Find where the given text appears and provide that cell's center as (X, Y) coordinate. 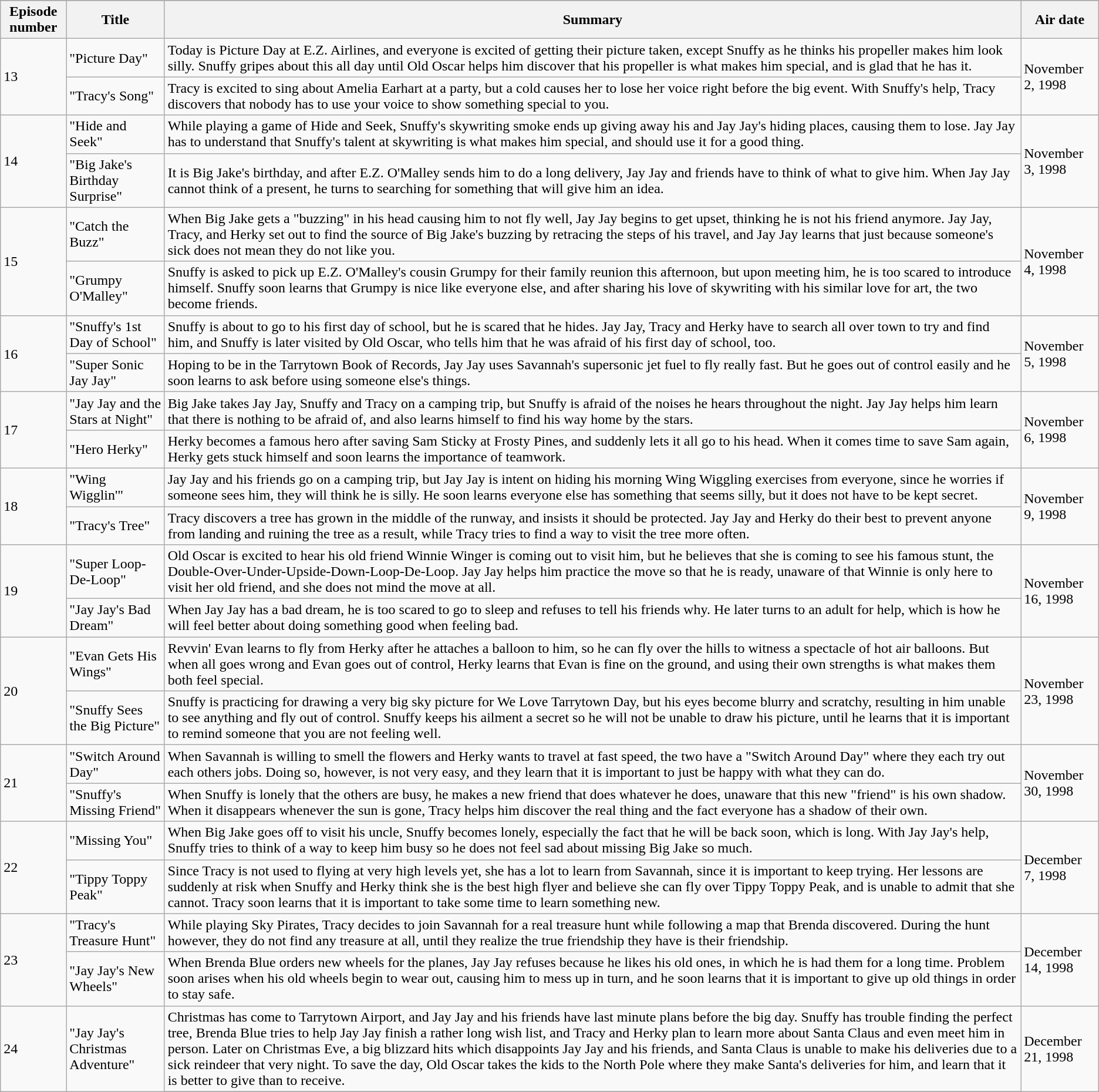
November 4, 1998 (1060, 261)
19 (33, 591)
"Snuffy's Missing Friend" (115, 802)
November 30, 1998 (1060, 783)
22 (33, 868)
"Tracy's Tree" (115, 525)
14 (33, 161)
"Catch the Buzz" (115, 234)
November 3, 1998 (1060, 161)
November 5, 1998 (1060, 353)
"Tracy's Treasure Hunt" (115, 932)
15 (33, 261)
23 (33, 959)
"Hero Herky" (115, 449)
20 (33, 691)
November 23, 1998 (1060, 691)
"Picture Day" (115, 58)
"Hide and Seek" (115, 134)
November 2, 1998 (1060, 77)
"Wing Wigglin'" (115, 487)
Episode number (33, 20)
13 (33, 77)
"Jay Jay and the Stars at Night" (115, 411)
"Jay Jay's Bad Dream" (115, 618)
17 (33, 430)
18 (33, 506)
Title (115, 20)
December 14, 1998 (1060, 959)
24 (33, 1049)
November 16, 1998 (1060, 591)
"Jay Jay's New Wheels" (115, 979)
Summary (592, 20)
"Grumpy O'Malley" (115, 288)
December 21, 1998 (1060, 1049)
Air date (1060, 20)
November 9, 1998 (1060, 506)
"Snuffy Sees the Big Picture" (115, 718)
21 (33, 783)
"Super Loop-De-Loop" (115, 572)
December 7, 1998 (1060, 868)
"Tracy's Song" (115, 96)
"Tippy Toppy Peak" (115, 887)
16 (33, 353)
"Snuffy's 1st Day of School" (115, 335)
"Big Jake's Birthday Surprise" (115, 180)
"Missing You" (115, 841)
"Super Sonic Jay Jay" (115, 372)
"Switch Around Day" (115, 764)
November 6, 1998 (1060, 430)
"Evan Gets His Wings" (115, 664)
"Jay Jay's Christmas Adventure" (115, 1049)
